Extract the [x, y] coordinate from the center of the cell holding the provided text.  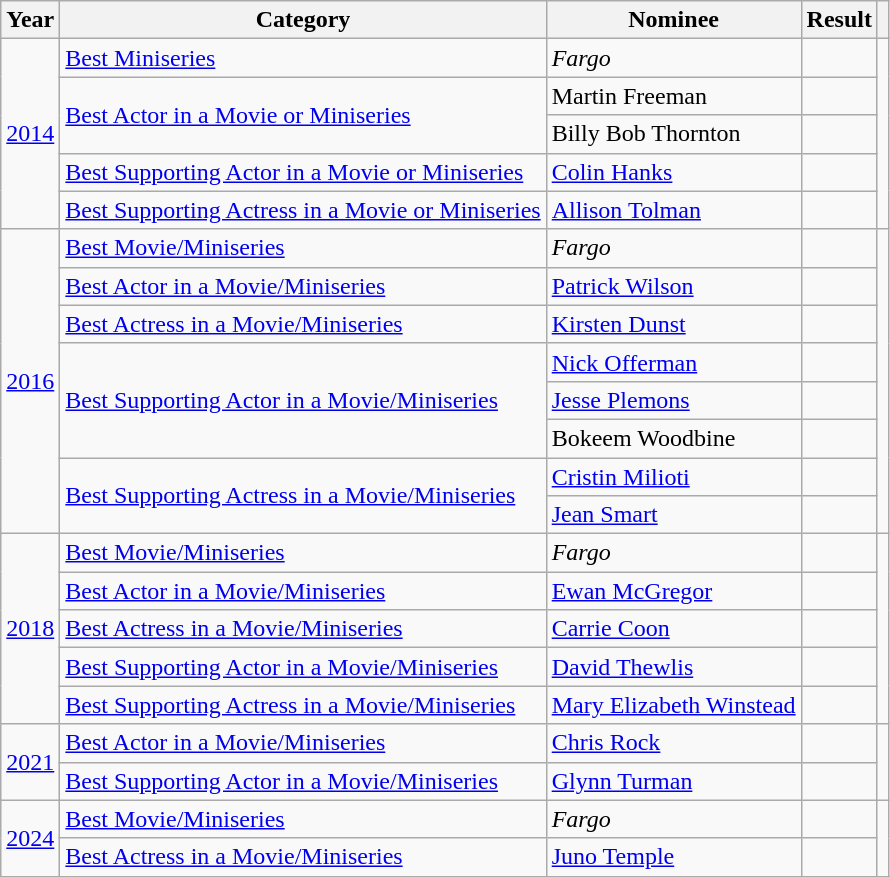
Bokeem Woodbine [674, 438]
Ewan McGregor [674, 591]
Nick Offerman [674, 362]
Best Supporting Actress in a Movie or Miniseries [303, 210]
Cristin Milioti [674, 477]
Patrick Wilson [674, 286]
Year [30, 20]
Result [839, 20]
2014 [30, 134]
2024 [30, 838]
Mary Elizabeth Winstead [674, 705]
Jesse Plemons [674, 400]
Jean Smart [674, 515]
2018 [30, 629]
Carrie Coon [674, 629]
Colin Hanks [674, 172]
Chris Rock [674, 743]
Best Supporting Actor in a Movie or Miniseries [303, 172]
Juno Temple [674, 857]
2016 [30, 381]
Category [303, 20]
Glynn Turman [674, 781]
Nominee [674, 20]
2021 [30, 762]
Martin Freeman [674, 96]
David Thewlis [674, 667]
Kirsten Dunst [674, 324]
Allison Tolman [674, 210]
Best Miniseries [303, 58]
Billy Bob Thornton [674, 134]
Best Actor in a Movie or Miniseries [303, 115]
